From the cell containing the given text, extract its center point as (X, Y) coordinate. 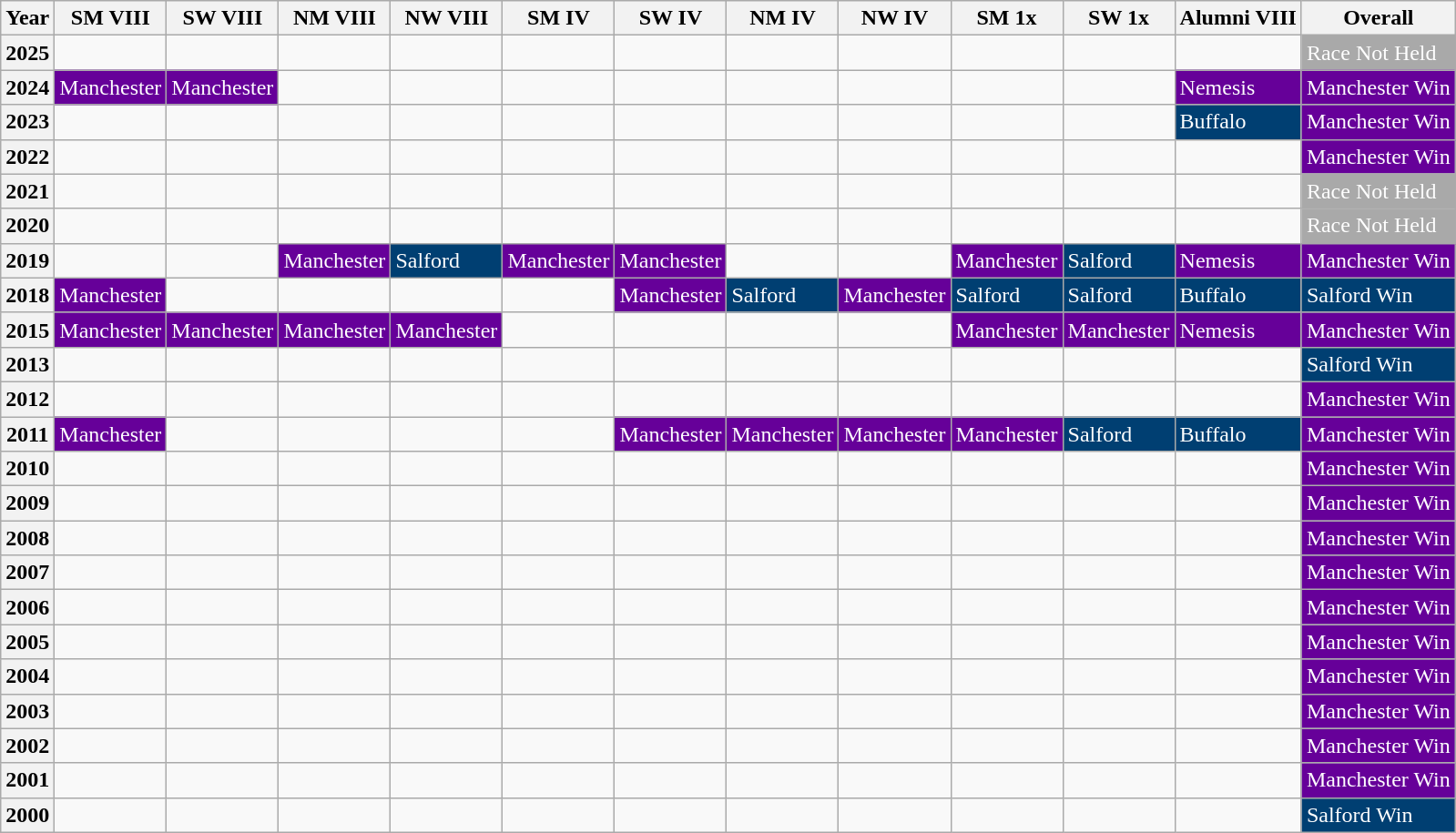
2018 (27, 295)
2001 (27, 780)
2007 (27, 573)
2012 (27, 399)
NM VIII (335, 18)
SM 1x (1007, 18)
2022 (27, 157)
2023 (27, 122)
2025 (27, 53)
NM IV (783, 18)
2006 (27, 607)
2010 (27, 469)
SM VIII (111, 18)
SW 1x (1118, 18)
2024 (27, 87)
2009 (27, 503)
NW IV (894, 18)
2008 (27, 538)
2005 (27, 642)
Alumni VIII (1238, 18)
SM IV (559, 18)
Overall (1379, 18)
SW IV (670, 18)
2000 (27, 815)
NW VIII (446, 18)
2002 (27, 746)
2013 (27, 364)
2003 (27, 711)
Year (27, 18)
2021 (27, 191)
SW VIII (222, 18)
2019 (27, 260)
2020 (27, 226)
2011 (27, 434)
2004 (27, 676)
2015 (27, 330)
